Provide the (X, Y) coordinate of the cell's center where the given text is located.  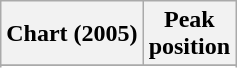
Chart (2005) (72, 34)
Peakposition (189, 34)
